Output the (X, Y) coordinate of the center of the cell containing the given text.  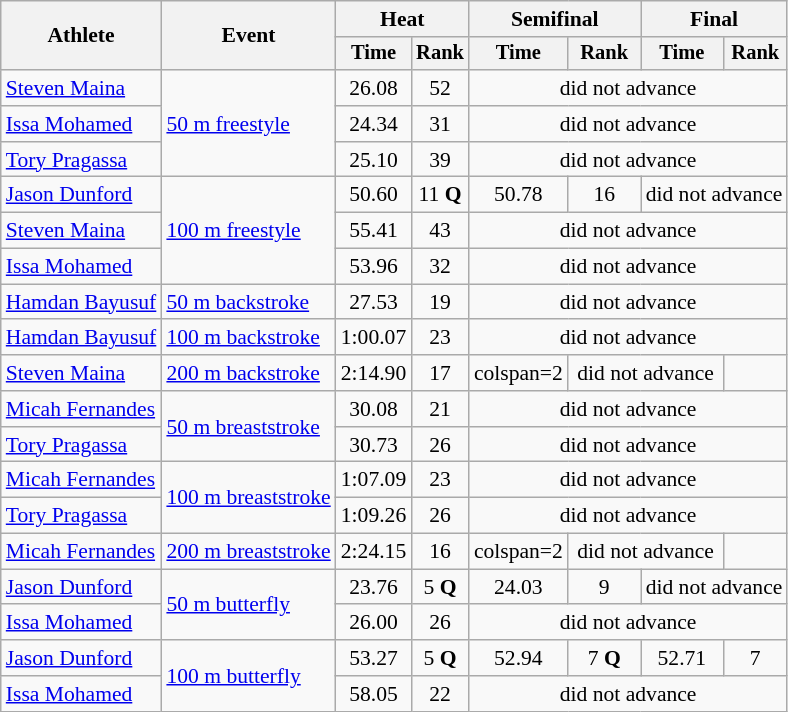
24.34 (374, 124)
30.08 (374, 409)
17 (440, 373)
7 Q (604, 658)
50.60 (374, 195)
52.71 (682, 658)
2:24.15 (374, 552)
11 Q (440, 195)
2:14.90 (374, 373)
50 m backstroke (248, 302)
1:00.07 (374, 338)
200 m breaststroke (248, 552)
52.94 (518, 658)
1:09.26 (374, 516)
55.41 (374, 231)
31 (440, 124)
Semifinal (555, 19)
Heat (402, 19)
50 m butterfly (248, 604)
23.76 (374, 587)
50 m freestyle (248, 124)
50 m breaststroke (248, 426)
58.05 (374, 694)
200 m backstroke (248, 373)
22 (440, 694)
25.10 (374, 160)
26.08 (374, 88)
30.73 (374, 445)
53.27 (374, 658)
Event (248, 36)
53.96 (374, 267)
Final (714, 19)
Athlete (82, 36)
1:07.09 (374, 480)
26.00 (374, 623)
100 m breaststroke (248, 498)
24.03 (518, 587)
100 m freestyle (248, 230)
27.53 (374, 302)
9 (604, 587)
19 (440, 302)
32 (440, 267)
21 (440, 409)
39 (440, 160)
52 (440, 88)
43 (440, 231)
7 (755, 658)
50.78 (518, 195)
100 m backstroke (248, 338)
100 m butterfly (248, 676)
